Pinpoint the cell where the given text exists, returning its (X, Y) midpoint coordinate. 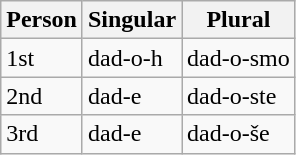
Person (42, 20)
dad-o-smo (239, 58)
dad-o-h (132, 58)
Plural (239, 20)
dad-o-še (239, 134)
1st (42, 58)
Singular (132, 20)
dad-o-ste (239, 96)
2nd (42, 96)
3rd (42, 134)
